Extract the [x, y] coordinate from the center of the cell holding the provided text.  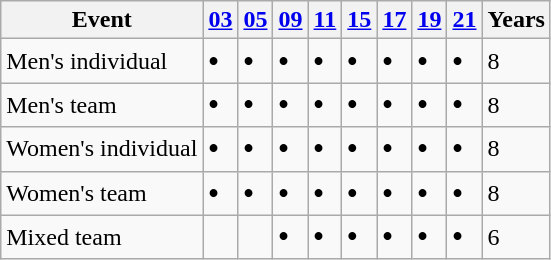
Years [516, 20]
09 [290, 20]
15 [360, 20]
Women's individual [102, 149]
21 [464, 20]
19 [430, 20]
03 [220, 20]
Men's team [102, 105]
11 [325, 20]
05 [256, 20]
6 [516, 237]
Men's individual [102, 61]
17 [394, 20]
Mixed team [102, 237]
Women's team [102, 193]
Event [102, 20]
